Locate the cell with the specified text and output its [x, y] center coordinate. 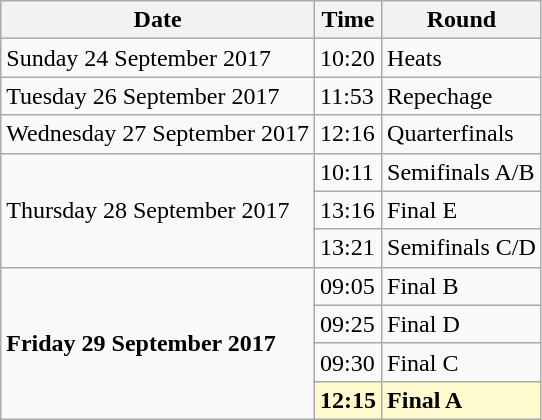
Heats [462, 58]
Sunday 24 September 2017 [158, 58]
11:53 [348, 96]
Final C [462, 362]
13:21 [348, 248]
Semifinals A/B [462, 172]
10:20 [348, 58]
13:16 [348, 210]
Thursday 28 September 2017 [158, 210]
10:11 [348, 172]
Final B [462, 286]
Final D [462, 324]
Final A [462, 400]
Final E [462, 210]
Tuesday 26 September 2017 [158, 96]
12:16 [348, 134]
Date [158, 20]
09:30 [348, 362]
Repechage [462, 96]
Round [462, 20]
12:15 [348, 400]
Quarterfinals [462, 134]
Semifinals C/D [462, 248]
09:25 [348, 324]
Time [348, 20]
Wednesday 27 September 2017 [158, 134]
09:05 [348, 286]
Friday 29 September 2017 [158, 343]
